From the cell containing the given text, extract its center point as (X, Y) coordinate. 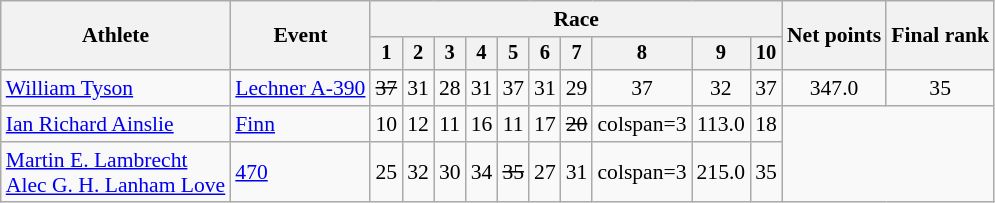
Final rank (940, 36)
8 (642, 54)
17 (545, 124)
Athlete (116, 36)
28 (450, 88)
25 (386, 172)
William Tyson (116, 88)
Race (576, 19)
2 (418, 54)
Event (300, 36)
12 (418, 124)
347.0 (834, 88)
6 (545, 54)
470 (300, 172)
Ian Richard Ainslie (116, 124)
Lechner A-390 (300, 88)
9 (722, 54)
1 (386, 54)
4 (482, 54)
34 (482, 172)
30 (450, 172)
29 (577, 88)
Finn (300, 124)
18 (766, 124)
Net points (834, 36)
16 (482, 124)
Martin E. LambrechtAlec G. H. Lanham Love (116, 172)
5 (513, 54)
3 (450, 54)
20 (577, 124)
215.0 (722, 172)
7 (577, 54)
113.0 (722, 124)
27 (545, 172)
